For the text-containing cell, return its midpoint in [X, Y] coordinate format. 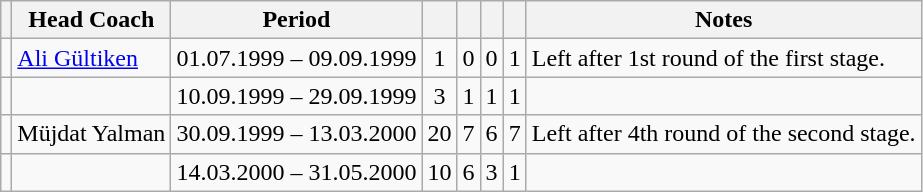
Müjdat Yalman [92, 134]
Left after 4th round of the second stage. [724, 134]
Ali Gültiken [92, 58]
10 [440, 172]
10.09.1999 – 29.09.1999 [296, 96]
Head Coach [92, 20]
Period [296, 20]
14.03.2000 – 31.05.2000 [296, 172]
20 [440, 134]
Left after 1st round of the first stage. [724, 58]
01.07.1999 – 09.09.1999 [296, 58]
30.09.1999 – 13.03.2000 [296, 134]
Notes [724, 20]
